Locate the cell with the specified text and output its [x, y] center coordinate. 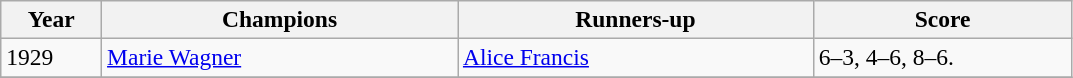
6–3, 4–6, 8–6. [942, 57]
Alice Francis [636, 57]
Year [52, 19]
Champions [280, 19]
Runners-up [636, 19]
1929 [52, 57]
Marie Wagner [280, 57]
Score [942, 19]
